From the cell containing the given text, extract its center point as (X, Y) coordinate. 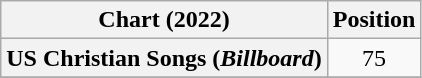
75 (374, 58)
Position (374, 20)
Chart (2022) (164, 20)
US Christian Songs (Billboard) (164, 58)
